Find where the given text appears and provide that cell's center as (x, y) coordinate. 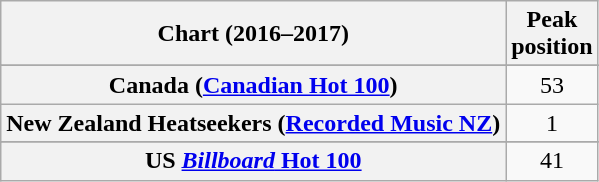
Chart (2016–2017) (254, 34)
US Billboard Hot 100 (254, 161)
53 (552, 85)
Canada (Canadian Hot 100) (254, 85)
41 (552, 161)
1 (552, 123)
Peakposition (552, 34)
New Zealand Heatseekers (Recorded Music NZ) (254, 123)
